Search for the cell housing the specified text and yield its [x, y] center coordinate. 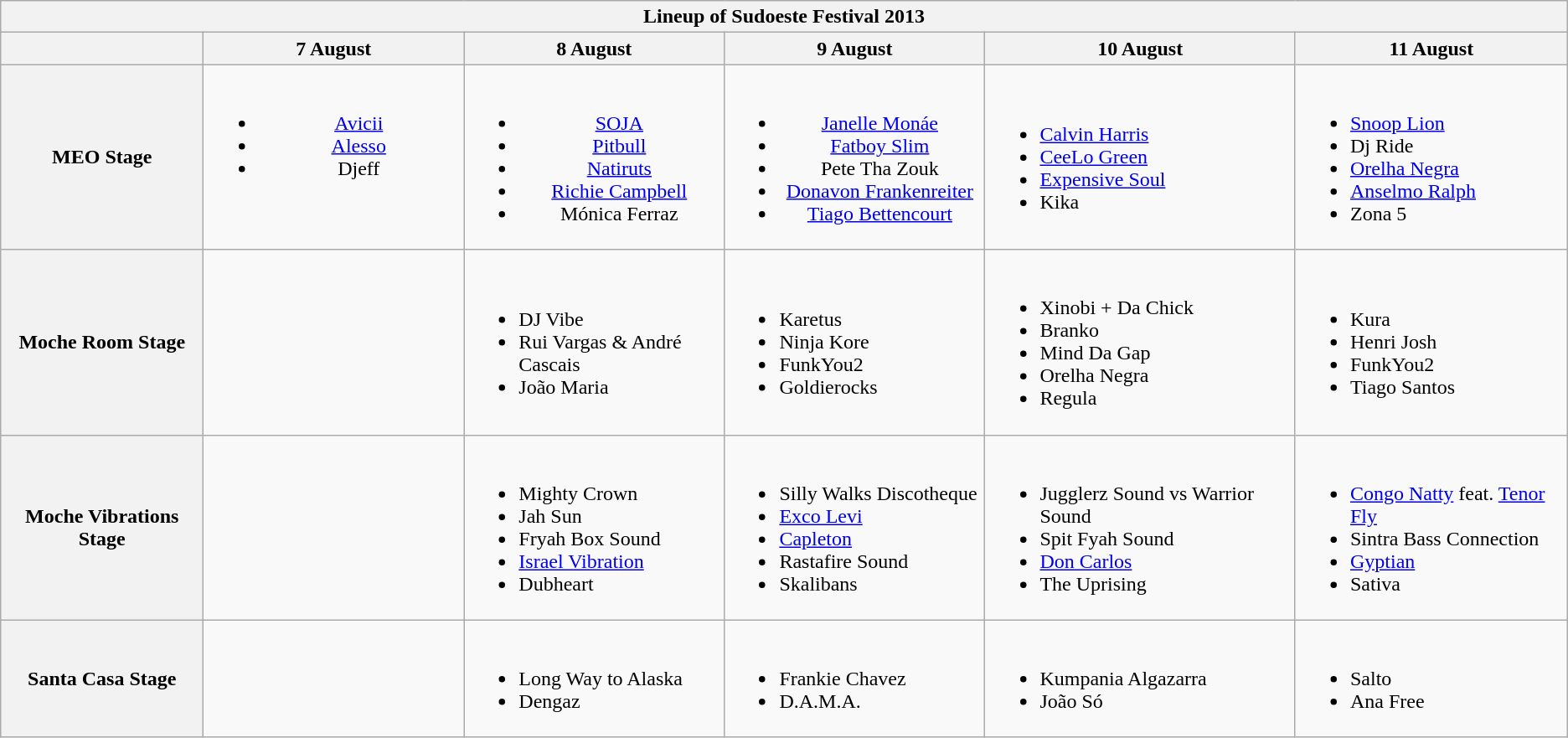
Moche Vibrations Stage [102, 528]
10 August [1141, 49]
Congo Natty feat. Tenor FlySintra Bass ConnectionGyptianSativa [1431, 528]
7 August [333, 49]
Moche Room Stage [102, 342]
8 August [595, 49]
Calvin HarrisCeeLo GreenExpensive SoulKika [1141, 157]
Long Way to AlaskaDengaz [595, 679]
Silly Walks DiscothequeExco LeviCapletonRastafire SoundSkalibans [854, 528]
KuraHenri JoshFunkYou2Tiago Santos [1431, 342]
KaretusNinja KoreFunkYou2Goldierocks [854, 342]
Kumpania AlgazarraJoão Só [1141, 679]
Xinobi + Da ChickBrankoMind Da GapOrelha NegraRegula [1141, 342]
DJ VibeRui Vargas & André CascaisJoão Maria [595, 342]
AviciiAlessoDjeff [333, 157]
Frankie ChavezD.A.M.A. [854, 679]
9 August [854, 49]
Lineup of Sudoeste Festival 2013 [784, 17]
SOJAPitbullNatirutsRichie CampbellMónica Ferraz [595, 157]
11 August [1431, 49]
SaltoAna Free [1431, 679]
Janelle MonáeFatboy SlimPete Tha ZoukDonavon FrankenreiterTiago Bettencourt [854, 157]
Mighty CrownJah SunFryah Box SoundIsrael VibrationDubheart [595, 528]
Snoop LionDj RideOrelha NegraAnselmo RalphZona 5 [1431, 157]
MEO Stage [102, 157]
Jugglerz Sound vs Warrior SoundSpit Fyah SoundDon CarlosThe Uprising [1141, 528]
Santa Casa Stage [102, 679]
